Search for the cell housing the specified text and yield its (X, Y) center coordinate. 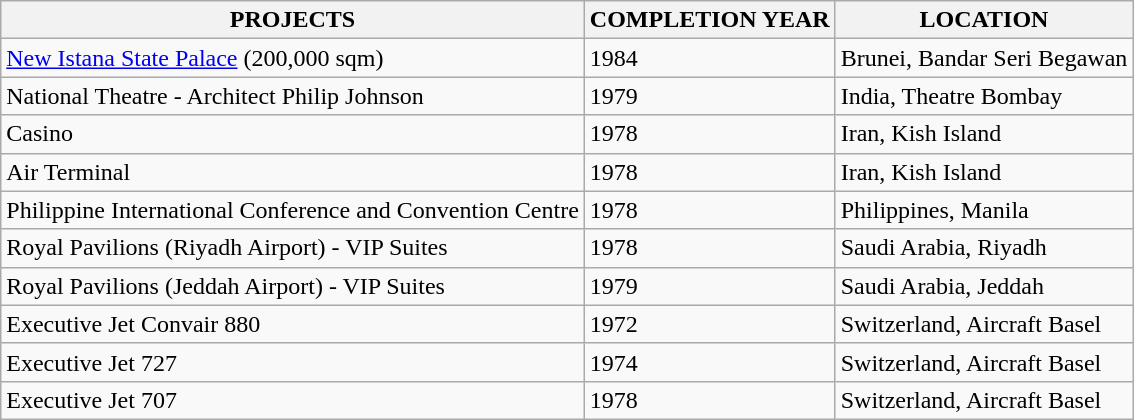
Executive Jet Convair 880 (293, 324)
Casino (293, 134)
Executive Jet 727 (293, 362)
COMPLETION YEAR (710, 20)
Royal Pavilions (Riyadh Airport) - VIP Suites (293, 248)
Air Terminal (293, 172)
Royal Pavilions (Jeddah Airport) - VIP Suites (293, 286)
LOCATION (984, 20)
1984 (710, 58)
National Theatre - Architect Philip Johnson (293, 96)
Brunei, Bandar Seri Begawan (984, 58)
1972 (710, 324)
Executive Jet 707 (293, 400)
Saudi Arabia, Jeddah (984, 286)
Philippine International Conference and Convention Centre (293, 210)
New Istana State Palace (200,000 sqm) (293, 58)
PROJECTS (293, 20)
India, Theatre Bombay (984, 96)
1974 (710, 362)
Philippines, Manila (984, 210)
Saudi Arabia, Riyadh (984, 248)
